Locate the cell with the specified text and output its [X, Y] center coordinate. 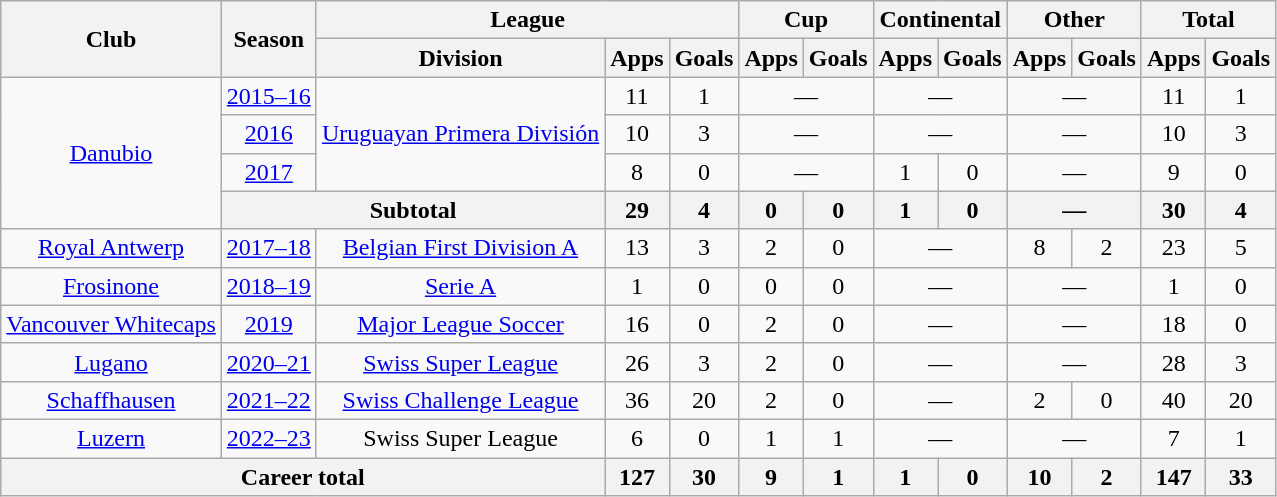
Frosinone [112, 286]
Vancouver Whitecaps [112, 324]
28 [1173, 362]
29 [637, 210]
Swiss Challenge League [460, 400]
Uruguayan Primera División [460, 134]
Royal Antwerp [112, 248]
2019 [268, 324]
2020–21 [268, 362]
6 [637, 438]
2022–23 [268, 438]
Season [268, 39]
Other [1074, 20]
13 [637, 248]
5 [1241, 248]
40 [1173, 400]
36 [637, 400]
26 [637, 362]
Lugano [112, 362]
Danubio [112, 153]
33 [1241, 477]
147 [1173, 477]
Continental [940, 20]
Division [460, 58]
16 [637, 324]
Luzern [112, 438]
Subtotal [412, 210]
2016 [268, 134]
Career total [303, 477]
League [528, 20]
23 [1173, 248]
Belgian First Division A [460, 248]
2018–19 [268, 286]
127 [637, 477]
7 [1173, 438]
Schaffhausen [112, 400]
Serie A [460, 286]
2021–22 [268, 400]
2015–16 [268, 96]
Cup [806, 20]
Club [112, 39]
2017 [268, 172]
Major League Soccer [460, 324]
2017–18 [268, 248]
18 [1173, 324]
Total [1208, 20]
